Detect which cell encompasses the target text, then output its [X, Y] center coordinate. 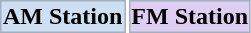
FM Station [190, 16]
AM Station [62, 16]
